From the cell containing the given text, extract its center point as (X, Y) coordinate. 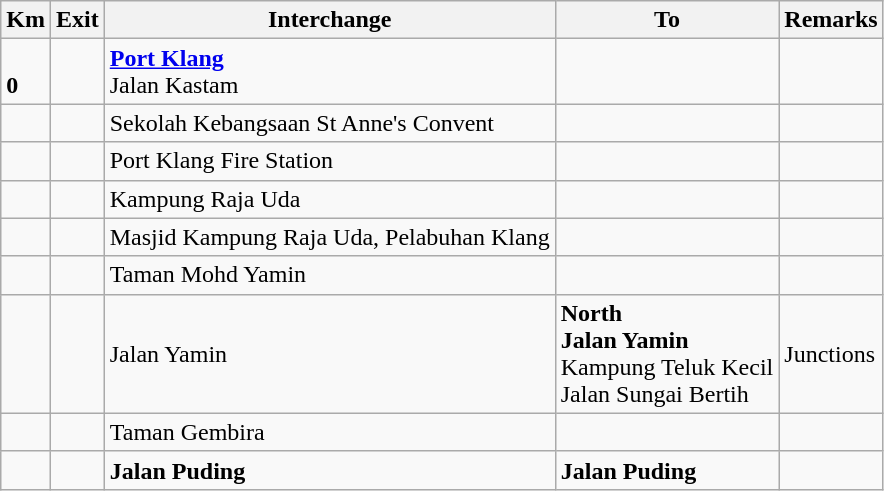
0 (26, 72)
Taman Mohd Yamin (330, 275)
Interchange (330, 20)
Port Klang Fire Station (330, 161)
Kampung Raja Uda (330, 199)
Remarks (831, 20)
Exit (77, 20)
Jalan Yamin (330, 354)
Taman Gembira (330, 432)
Km (26, 20)
Port KlangJalan Kastam (330, 72)
To (667, 20)
Sekolah Kebangsaan St Anne's Convent (330, 123)
NorthJalan YaminKampung Teluk KecilJalan Sungai Bertih (667, 354)
Junctions (831, 354)
Masjid Kampung Raja Uda, Pelabuhan Klang (330, 237)
